Capture the cell that displays the provided text and extract its [X, Y] central coordinate. 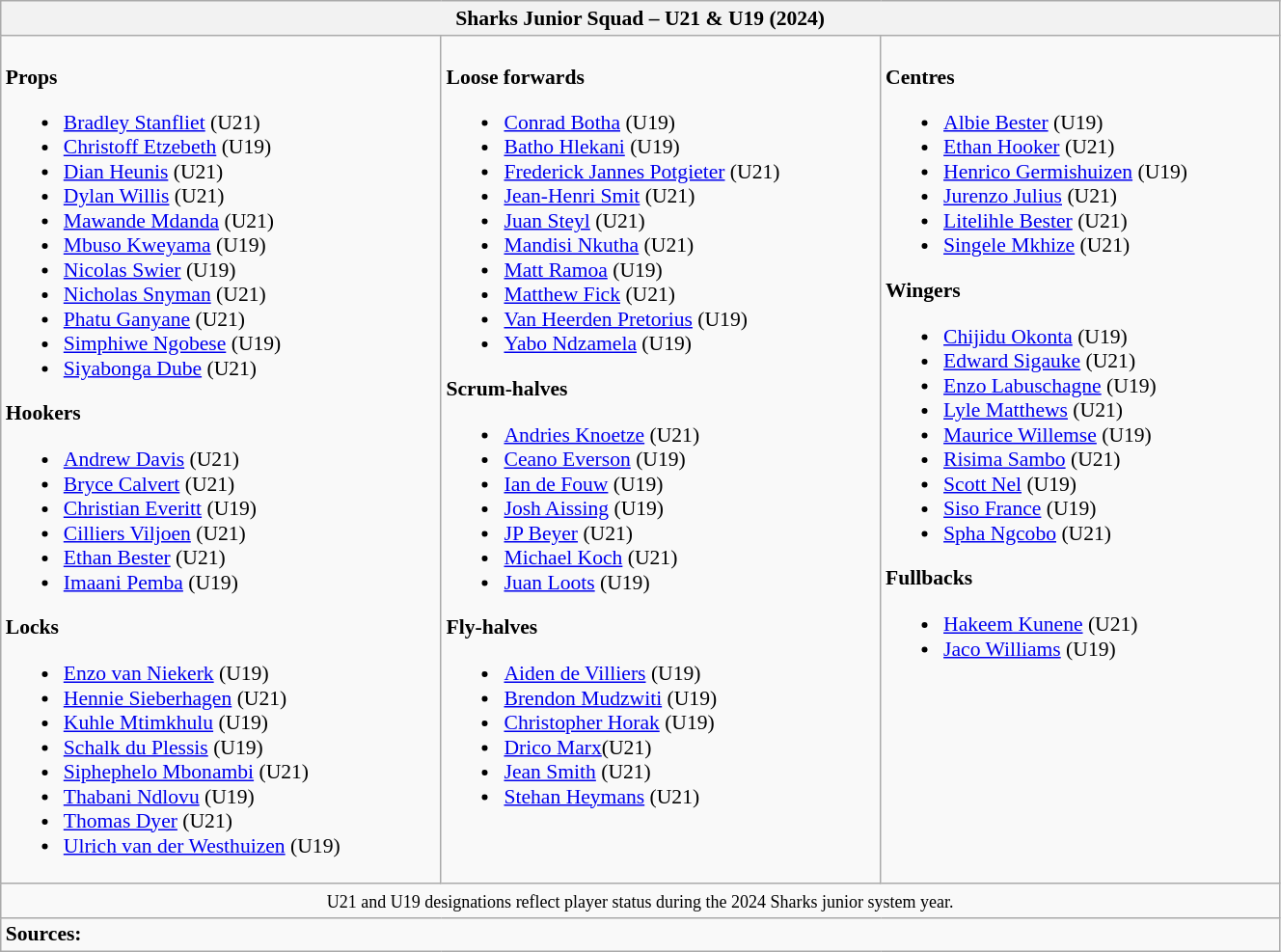
Sharks Junior Squad – U21 & U19 (2024) [640, 18]
U21 and U19 designations reflect player status during the 2024 Sharks junior system year. [640, 901]
